Extract the (X, Y) coordinate from the center of the cell holding the provided text.  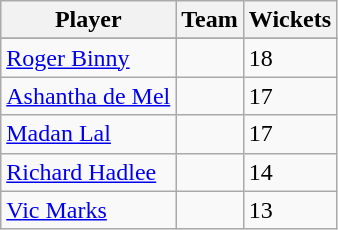
Wickets (290, 20)
Ashantha de Mel (88, 96)
Roger Binny (88, 58)
14 (290, 172)
Team (210, 20)
13 (290, 210)
Richard Hadlee (88, 172)
Vic Marks (88, 210)
Madan Lal (88, 134)
18 (290, 58)
Player (88, 20)
